Identify which cell holds the provided text, then report its [x, y] central coordinate. 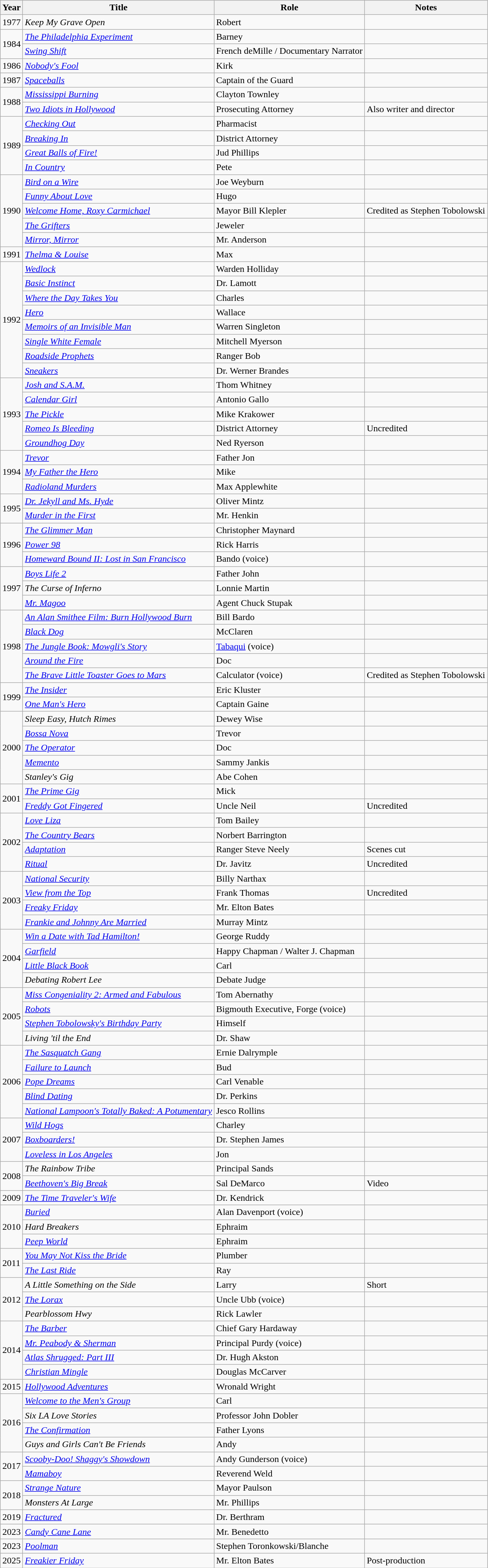
Also writer and director [426, 109]
Blind Dating [119, 1096]
2002 [11, 842]
Dr. Werner Brandes [290, 370]
Freddy Got Fingered [119, 806]
Adaptation [119, 849]
Captain Gaine [290, 704]
Freaky Friday [119, 908]
Groundhog Day [119, 443]
Welcome Home, Roxy Carmichael [119, 211]
Dewey Wise [290, 719]
The Confirmation [119, 1430]
Bigmouth Executive, Forge (voice) [290, 1009]
1987 [11, 80]
National Security [119, 878]
Plumber [290, 1256]
Mike [290, 472]
Year [11, 8]
1998 [11, 646]
The Grifters [119, 225]
2003 [11, 900]
Dr. Shaw [290, 1038]
Mirror, Mirror [119, 240]
Poolman [119, 1546]
Romeo Is Bleeding [119, 429]
2014 [11, 1350]
Bill Bardo [290, 617]
Lonnie Martin [290, 588]
2025 [11, 1560]
Ranger Bob [290, 356]
Fractured [119, 1517]
Warden Holliday [290, 269]
You May Not Kiss the Bride [119, 1256]
Abe Cohen [290, 777]
Frankie and Johnny Are Married [119, 922]
Scenes cut [426, 849]
Swing Shift [119, 51]
Stephen Tobolowsky's Birthday Party [119, 1023]
Murray Mintz [290, 922]
Larry [290, 1285]
Mr. Henkin [290, 516]
1994 [11, 472]
The Pickle [119, 414]
Professor John Dobler [290, 1415]
Video [426, 1183]
Boys Life 2 [119, 574]
Buried [119, 1212]
Carl Venable [290, 1081]
The Time Traveler's Wife [119, 1198]
2007 [11, 1140]
The Barber [119, 1328]
Keep My Grave Open [119, 22]
Mick [290, 791]
Jon [290, 1154]
Clayton Townley [290, 95]
One Man's Hero [119, 704]
Monsters At Large [119, 1502]
The Operator [119, 748]
Pope Dreams [119, 1081]
The Jungle Book: Mowgli's Story [119, 646]
Bando (voice) [290, 559]
Joe Weyburn [290, 182]
2009 [11, 1198]
Mr. Anderson [290, 240]
Debating Robert Lee [119, 980]
The Country Bears [119, 835]
National Lampoon's Totally Baked: A Potumentary [119, 1111]
Failure to Launch [119, 1067]
Mr. Benedetto [290, 1531]
Tom Bailey [290, 820]
Breaking In [119, 138]
Spaceballs [119, 80]
Dr. Stephen James [290, 1140]
1984 [11, 44]
Mayor Bill Klepler [290, 211]
Wronald Wright [290, 1386]
Alan Davenport (voice) [290, 1212]
French deMille / Documentary Narrator [290, 51]
Charley [290, 1125]
Max Applewhite [290, 487]
Billy Narthax [290, 878]
Pharmacist [290, 124]
Short [426, 1285]
1990 [11, 211]
Candy Cane Lane [119, 1531]
Robots [119, 1009]
Black Dog [119, 631]
Power 98 [119, 545]
Freakier Friday [119, 1560]
Chief Gary Hardaway [290, 1328]
Wallace [290, 312]
Around the Fire [119, 661]
2001 [11, 798]
Rick Lawler [290, 1314]
Ranger Steve Neely [290, 849]
Sal DeMarco [290, 1183]
An Alan Smithee Film: Burn Hollywood Burn [119, 617]
Reverend Weld [290, 1473]
Dr. Kendrick [290, 1198]
1999 [11, 697]
Single White Female [119, 341]
Basic Instinct [119, 283]
Mr. Peabody & Sherman [119, 1343]
2008 [11, 1176]
Stephen Toronkowski/Blanche [290, 1546]
Living 'til the End [119, 1038]
Sammy Jankis [290, 762]
1993 [11, 414]
Stanley's Gig [119, 777]
Captain of the Guard [290, 80]
Prosecuting Attorney [290, 109]
2006 [11, 1081]
2012 [11, 1299]
Thelma & Louise [119, 254]
Homeward Bound II: Lost in San Francisco [119, 559]
Antonio Gallo [290, 399]
Frank Thomas [290, 893]
Josh and S.A.M. [119, 385]
Hero [119, 312]
Hugo [290, 196]
2011 [11, 1263]
Himself [290, 1023]
Bud [290, 1067]
Miss Congeniality 2: Armed and Fabulous [119, 994]
Pearblossom Hwy [119, 1314]
Funny About Love [119, 196]
Max [290, 254]
Scooby-Doo! Shaggy's Showdown [119, 1459]
Beethoven's Big Break [119, 1183]
The Sasquatch Gang [119, 1052]
View from the Top [119, 893]
Calculator (voice) [290, 675]
Checking Out [119, 124]
Robert [290, 22]
1997 [11, 588]
The Philadelphia Experiment [119, 37]
Christopher Maynard [290, 530]
Six LA Love Stories [119, 1415]
Loveless in Los Angeles [119, 1154]
1977 [11, 22]
Hard Breakers [119, 1227]
2000 [11, 748]
Great Balls of Fire! [119, 153]
Title [119, 8]
Radioland Murders [119, 487]
1989 [11, 145]
Father John [290, 574]
In Country [119, 167]
2019 [11, 1517]
Bird on a Wire [119, 182]
1988 [11, 102]
Douglas McCarver [290, 1372]
Warren Singleton [290, 327]
2015 [11, 1386]
Oliver Mintz [290, 501]
Andy Gunderson (voice) [290, 1459]
Pete [290, 167]
A Little Something on the Side [119, 1285]
The Rainbow Tribe [119, 1169]
Jesco Rollins [290, 1111]
My Father the Hero [119, 472]
Tabaqui (voice) [290, 646]
Hollywood Adventures [119, 1386]
Charles [290, 298]
Strange Nature [119, 1488]
The Curse of Inferno [119, 588]
Jud Phillips [290, 153]
Ned Ryerson [290, 443]
Mississippi Burning [119, 95]
Little Black Book [119, 966]
1996 [11, 545]
Garfield [119, 951]
1991 [11, 254]
Calendar Girl [119, 399]
The Last Ride [119, 1270]
1992 [11, 320]
Bossa Nova [119, 733]
Murder in the First [119, 516]
Sleep Easy, Hutch Rimes [119, 719]
Boxboarders! [119, 1140]
Mamaboy [119, 1473]
Where the Day Takes You [119, 298]
Uncle Ubb (voice) [290, 1299]
2010 [11, 1227]
Uncle Neil [290, 806]
The Lorax [119, 1299]
2017 [11, 1466]
Christian Mingle [119, 1372]
1986 [11, 66]
Thom Whitney [290, 385]
Andy [290, 1444]
Kirk [290, 66]
2004 [11, 958]
George Ruddy [290, 937]
Ernie Dalrymple [290, 1052]
The Prime Gig [119, 791]
Notes [426, 8]
The Brave Little Toaster Goes to Mars [119, 675]
Mike Krakower [290, 414]
Mayor Paulson [290, 1488]
Eric Kluster [290, 690]
Peep World [119, 1241]
Dr. Berthram [290, 1517]
Barney [290, 37]
Two Idiots in Hollywood [119, 109]
Memoirs of an Invisible Man [119, 327]
Debate Judge [290, 980]
The Glimmer Man [119, 530]
Mr. Phillips [290, 1502]
Atlas Shrugged: Part III [119, 1358]
Wedlock [119, 269]
Jeweler [290, 225]
Dr. Jekyll and Ms. Hyde [119, 501]
Win a Date with Tad Hamilton! [119, 937]
Dr. Hugh Akston [290, 1358]
Roadside Prophets [119, 356]
Role [290, 8]
Sneakers [119, 370]
Mr. Magoo [119, 602]
2016 [11, 1423]
Dr. Lamott [290, 283]
Principal Purdy (voice) [290, 1343]
Love Liza [119, 820]
Father Jon [290, 458]
Tom Abernathy [290, 994]
Post-production [426, 1560]
Mitchell Myerson [290, 341]
Dr. Perkins [290, 1096]
Dr. Javitz [290, 864]
Principal Sands [290, 1169]
2018 [11, 1495]
Father Lyons [290, 1430]
2005 [11, 1016]
Agent Chuck Stupak [290, 602]
Rick Harris [290, 545]
Ray [290, 1270]
The Insider [119, 690]
Ritual [119, 864]
Norbert Barrington [290, 835]
Wild Hogs [119, 1125]
Guys and Girls Can't Be Friends [119, 1444]
Welcome to the Men's Group [119, 1401]
McClaren [290, 631]
Happy Chapman / Walter J. Chapman [290, 951]
Nobody's Fool [119, 66]
1995 [11, 508]
Memento [119, 762]
